Provide the (x, y) coordinate of the cell's center where the given text is located.  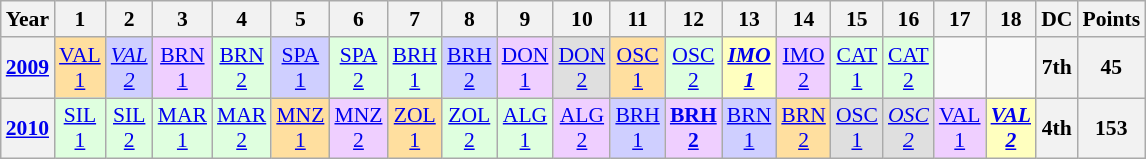
IMO2 (804, 68)
14 (804, 19)
7th (1056, 68)
45 (1111, 68)
Points (1111, 19)
SIL2 (130, 128)
2010 (28, 128)
7 (416, 19)
8 (470, 19)
ZOL2 (470, 128)
SPA1 (300, 68)
18 (1012, 19)
ALG1 (526, 128)
MAR1 (182, 128)
12 (694, 19)
IMO1 (750, 68)
CAT1 (857, 68)
DON2 (582, 68)
ALG2 (582, 128)
2 (130, 19)
DC (1056, 19)
3 (182, 19)
4 (242, 19)
ZOL1 (416, 128)
17 (960, 19)
Year (28, 19)
10 (582, 19)
15 (857, 19)
MNZ2 (358, 128)
4th (1056, 128)
153 (1111, 128)
5 (300, 19)
MAR2 (242, 128)
11 (638, 19)
SIL1 (80, 128)
2009 (28, 68)
13 (750, 19)
SPA2 (358, 68)
16 (908, 19)
MNZ1 (300, 128)
1 (80, 19)
6 (358, 19)
DON1 (526, 68)
9 (526, 19)
CAT2 (908, 68)
